Return the [X, Y] coordinate for the center point of the cell that contains the specified text.  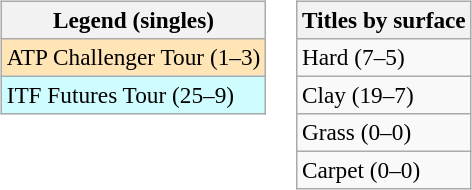
Carpet (0–0) [384, 171]
Legend (singles) [133, 20]
Clay (19–7) [384, 95]
ITF Futures Tour (25–9) [133, 95]
Grass (0–0) [384, 133]
Titles by surface [384, 20]
Hard (7–5) [384, 57]
ATP Challenger Tour (1–3) [133, 57]
